Scan for the cell matching the given text and deliver its (x, y) coordinate at center. 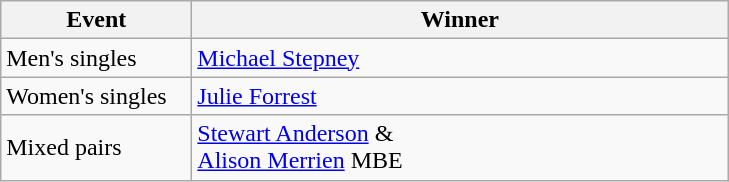
Women's singles (96, 96)
Mixed pairs (96, 148)
Michael Stepney (460, 58)
Men's singles (96, 58)
Stewart Anderson & Alison Merrien MBE (460, 148)
Winner (460, 20)
Julie Forrest (460, 96)
Event (96, 20)
